Extract the (X, Y) coordinate from the center of the cell holding the provided text.  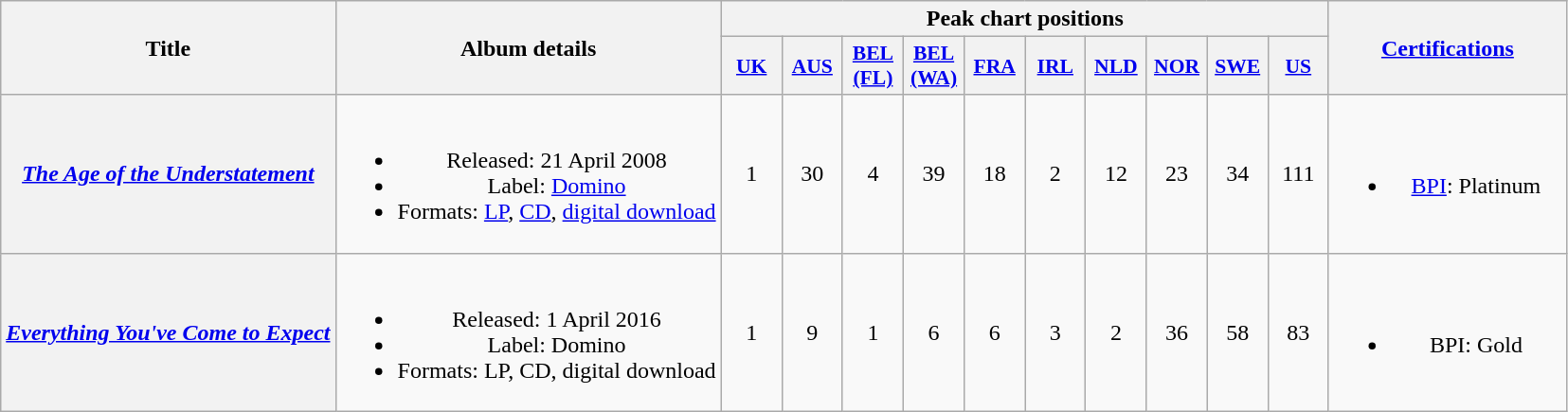
SWE (1237, 66)
23 (1177, 174)
BEL(WA) (933, 66)
3 (1055, 331)
FRA (995, 66)
BPI: Platinum (1448, 174)
BEL(FL) (873, 66)
30 (812, 174)
18 (995, 174)
NLD (1116, 66)
4 (873, 174)
BPI: Gold (1448, 331)
34 (1237, 174)
Peak chart positions (1025, 19)
Album details (529, 47)
58 (1237, 331)
83 (1298, 331)
111 (1298, 174)
Released: 21 April 2008Label: DominoFormats: LP, CD, digital download (529, 174)
NOR (1177, 66)
UK (751, 66)
12 (1116, 174)
Everything You've Come to Expect (169, 331)
Released: 1 April 2016Label: DominoFormats: LP, CD, digital download (529, 331)
The Age of the Understatement (169, 174)
Title (169, 47)
US (1298, 66)
AUS (812, 66)
9 (812, 331)
IRL (1055, 66)
39 (933, 174)
Certifications (1448, 47)
36 (1177, 331)
